Detect which cell encompasses the target text, then output its [X, Y] center coordinate. 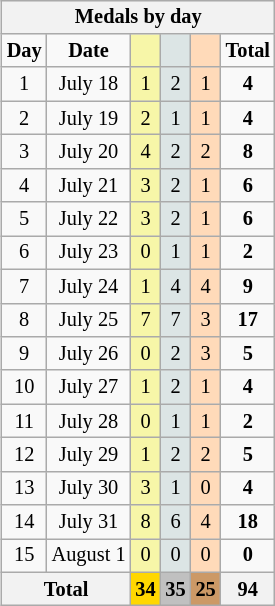
94 [248, 589]
July 22 [89, 219]
July 26 [89, 354]
July 23 [89, 253]
July 24 [89, 286]
17 [248, 320]
July 25 [89, 320]
15 [24, 556]
July 20 [89, 152]
July 21 [89, 185]
11 [24, 421]
July 19 [89, 118]
25 [206, 589]
July 30 [89, 488]
July 18 [89, 84]
July 28 [89, 421]
Medals by day [138, 17]
Date [89, 51]
August 1 [89, 556]
10 [24, 387]
July 29 [89, 455]
18 [248, 522]
July 27 [89, 387]
34 [145, 589]
July 31 [89, 522]
13 [24, 488]
35 [176, 589]
14 [24, 522]
Day [24, 51]
12 [24, 455]
